Find where the given text appears and provide that cell's center as [x, y] coordinate. 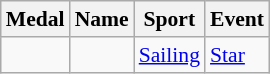
Star [237, 55]
Sailing [170, 55]
Event [237, 19]
Medal [36, 19]
Name [102, 19]
Sport [170, 19]
